Identify which cell holds the provided text, then report its (x, y) central coordinate. 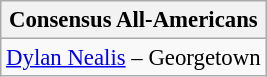
Consensus All-Americans (134, 20)
Dylan Nealis – Georgetown (134, 58)
